Identify which cell holds the provided text, then report its [x, y] central coordinate. 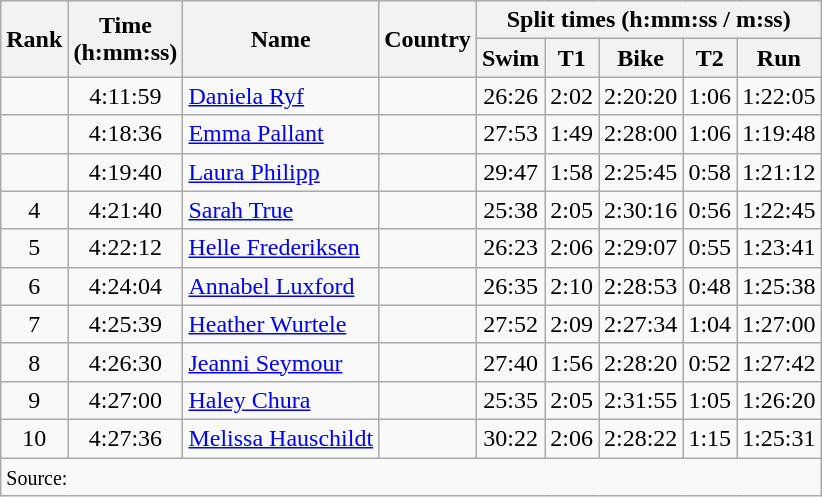
4:24:04 [126, 286]
27:52 [510, 324]
2:10 [572, 286]
2:28:20 [640, 362]
Laura Philipp [281, 172]
Emma Pallant [281, 134]
Time(h:mm:ss) [126, 39]
Bike [640, 58]
4:11:59 [126, 96]
Melissa Hauschildt [281, 438]
29:47 [510, 172]
1:49 [572, 134]
8 [34, 362]
2:30:16 [640, 210]
1:22:45 [779, 210]
26:23 [510, 248]
1:26:20 [779, 400]
2:31:55 [640, 400]
2:09 [572, 324]
5 [34, 248]
0:58 [710, 172]
T2 [710, 58]
1:25:38 [779, 286]
4:25:39 [126, 324]
Rank [34, 39]
2:28:53 [640, 286]
26:26 [510, 96]
1:22:05 [779, 96]
27:40 [510, 362]
4:27:36 [126, 438]
9 [34, 400]
27:53 [510, 134]
Run [779, 58]
1:27:42 [779, 362]
10 [34, 438]
1:05 [710, 400]
Swim [510, 58]
25:35 [510, 400]
Source: [411, 477]
1:21:12 [779, 172]
1:23:41 [779, 248]
1:04 [710, 324]
7 [34, 324]
1:58 [572, 172]
4:21:40 [126, 210]
0:55 [710, 248]
2:28:00 [640, 134]
2:20:20 [640, 96]
Heather Wurtele [281, 324]
Annabel Luxford [281, 286]
30:22 [510, 438]
2:02 [572, 96]
1:15 [710, 438]
4 [34, 210]
Helle Frederiksen [281, 248]
26:35 [510, 286]
Split times (h:mm:ss / m:ss) [648, 20]
25:38 [510, 210]
T1 [572, 58]
Name [281, 39]
4:27:00 [126, 400]
2:28:22 [640, 438]
0:52 [710, 362]
1:27:00 [779, 324]
0:48 [710, 286]
4:19:40 [126, 172]
1:25:31 [779, 438]
Jeanni Seymour [281, 362]
2:27:34 [640, 324]
6 [34, 286]
2:29:07 [640, 248]
Haley Chura [281, 400]
1:19:48 [779, 134]
Daniela Ryf [281, 96]
4:18:36 [126, 134]
4:22:12 [126, 248]
Sarah True [281, 210]
1:56 [572, 362]
4:26:30 [126, 362]
Country [428, 39]
0:56 [710, 210]
2:25:45 [640, 172]
